Output the (X, Y) coordinate of the center of the cell containing the given text.  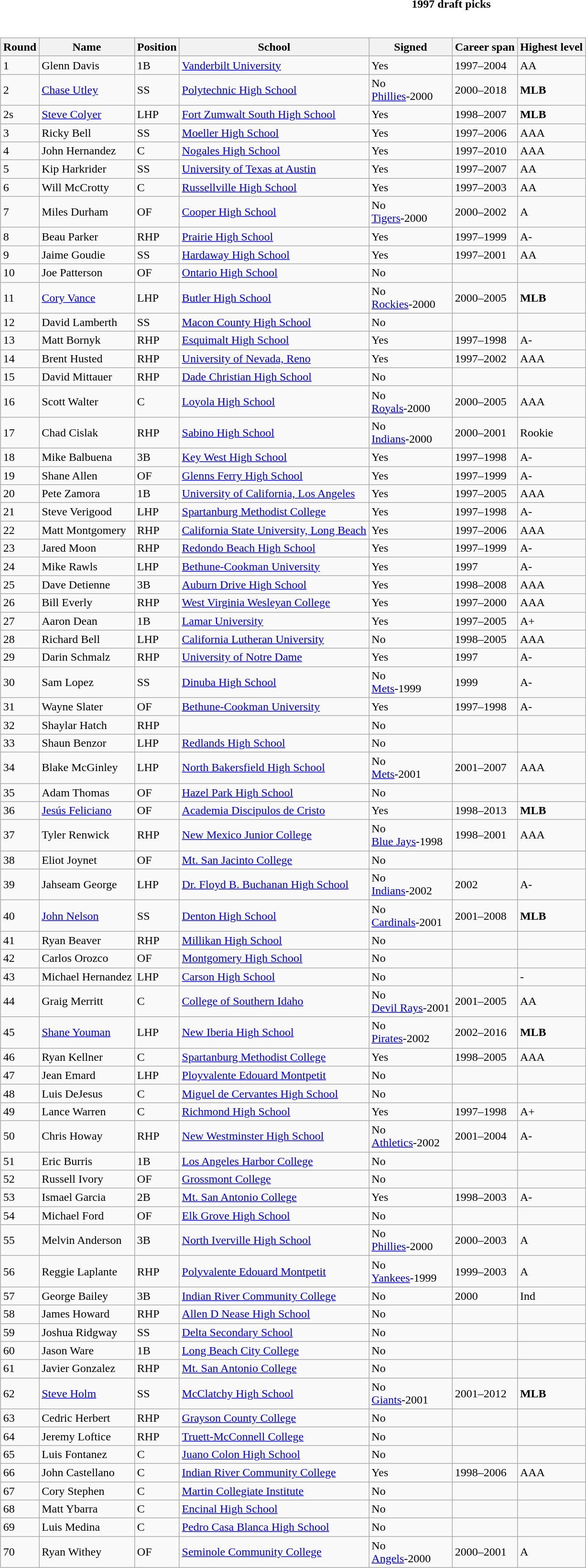
23 (20, 548)
Lance Warren (87, 1111)
Round (20, 47)
Matt Ybarra (87, 1509)
Millikan High School (274, 940)
1997–2000 (485, 603)
Jahseam George (87, 884)
6 (20, 187)
Luis DeJesus (87, 1093)
4 (20, 151)
Martin Collegiate Institute (274, 1491)
2002–2016 (485, 1033)
Nogales High School (274, 151)
NoMets-1999 (411, 682)
Jesús Feliciano (87, 811)
Ind (551, 1296)
1998–2013 (485, 811)
Auburn Drive High School (274, 585)
54 (20, 1216)
Montgomery High School (274, 958)
51 (20, 1161)
28 (20, 639)
Glenn Davis (87, 65)
66 (20, 1472)
Ployvalente Edouard Montpetit (274, 1075)
University of Nevada, Reno (274, 359)
55 (20, 1240)
65 (20, 1454)
38 (20, 860)
North Iverville High School (274, 1240)
67 (20, 1491)
Jared Moon (87, 548)
John Castellano (87, 1472)
McClatchy High School (274, 1393)
19 (20, 476)
37 (20, 836)
Carson High School (274, 977)
Shane Youman (87, 1033)
Hardaway High School (274, 255)
1998–2001 (485, 836)
Chris Howay (87, 1136)
Chase Utley (87, 90)
40 (20, 916)
31 (20, 707)
No Devil Rays-2001 (411, 1001)
5 (20, 169)
Richard Bell (87, 639)
NoIndians-2000 (411, 432)
Brent Husted (87, 359)
17 (20, 432)
Cedric Herbert (87, 1418)
Will McCrotty (87, 187)
2001–2007 (485, 768)
No Blue Jays-1998 (411, 836)
Richmond High School (274, 1111)
59 (20, 1332)
2000–2003 (485, 1240)
Mt. San Jacinto College (274, 860)
7 (20, 212)
Rookie (551, 432)
California Lutheran University (274, 639)
Bill Everly (87, 603)
- (551, 977)
New Mexico Junior College (274, 836)
Miles Durham (87, 212)
39 (20, 884)
Redondo Beach High School (274, 548)
Prairie High School (274, 237)
Mike Rawls (87, 566)
62 (20, 1393)
10 (20, 273)
Scott Walter (87, 402)
Jean Emard (87, 1075)
Aaron Dean (87, 621)
Adam Thomas (87, 792)
60 (20, 1350)
1999–2003 (485, 1272)
41 (20, 940)
Reggie Laplante (87, 1272)
California State University, Long Beach (274, 530)
Blake McGinley (87, 768)
Moeller High School (274, 132)
Luis Medina (87, 1527)
NoTigers-2000 (411, 212)
Lamar University (274, 621)
Position (157, 47)
University of Texas at Austin (274, 169)
Beau Parker (87, 237)
University of California, Los Angeles (274, 494)
No Angels-2000 (411, 1552)
Shaun Benzor (87, 743)
2001–2008 (485, 916)
68 (20, 1509)
43 (20, 977)
Encinal High School (274, 1509)
Chad Cislak (87, 432)
Hazel Park High School (274, 792)
West Virginia Wesleyan College (274, 603)
Pedro Casa Blanca High School (274, 1527)
15 (20, 377)
56 (20, 1272)
32 (20, 725)
Graig Merritt (87, 1001)
Cory Stephen (87, 1491)
Polytechnic High School (274, 90)
Juano Colon High School (274, 1454)
No Giants-2001 (411, 1393)
School (274, 47)
No Yankees-1999 (411, 1272)
NoCardinals-2001 (411, 916)
25 (20, 585)
Matt Bornyk (87, 340)
9 (20, 255)
13 (20, 340)
Delta Secondary School (274, 1332)
James Howard (87, 1314)
Melvin Anderson (87, 1240)
35 (20, 792)
Dr. Floyd B. Buchanan High School (274, 884)
Eric Burris (87, 1161)
24 (20, 566)
1998–2003 (485, 1198)
Polyvalente Edouard Montpetit (274, 1272)
Ryan Beaver (87, 940)
58 (20, 1314)
Michael Ford (87, 1216)
46 (20, 1057)
Joe Patterson (87, 273)
New Iberia High School (274, 1033)
42 (20, 958)
Russellville High School (274, 187)
Jeremy Loftice (87, 1436)
Grossmont College (274, 1179)
52 (20, 1179)
53 (20, 1198)
Miguel de Cervantes High School (274, 1093)
11 (20, 297)
2000–2002 (485, 212)
1997–2001 (485, 255)
Dinuba High School (274, 682)
14 (20, 359)
2001–2004 (485, 1136)
David Mittauer (87, 377)
26 (20, 603)
North Bakersfield High School (274, 768)
Glenns Ferry High School (274, 476)
12 (20, 322)
Long Beach City College (274, 1350)
Seminole Community College (274, 1552)
Steve Verigood (87, 512)
Mike Balbuena (87, 457)
45 (20, 1033)
22 (20, 530)
48 (20, 1093)
John Hernandez (87, 151)
1997–2002 (485, 359)
Tyler Renwick (87, 836)
College of Southern Idaho (274, 1001)
Matt Montgomery (87, 530)
Ontario High School (274, 273)
Redlands High School (274, 743)
1999 (485, 682)
Kip Harkrider (87, 169)
3 (20, 132)
69 (20, 1527)
21 (20, 512)
NoRoyals-2000 (411, 402)
70 (20, 1552)
Denton High School (274, 916)
Eliot Joynet (87, 860)
Jaime Goudie (87, 255)
Michael Hernandez (87, 977)
Esquimalt High School (274, 340)
Carlos Orozco (87, 958)
2001–2005 (485, 1001)
Los Angeles Harbor College (274, 1161)
Javier Gonzalez (87, 1369)
64 (20, 1436)
Sam Lopez (87, 682)
Wayne Slater (87, 707)
NoIndians-2002 (411, 884)
1997–2007 (485, 169)
47 (20, 1075)
NoAthletics-2002 (411, 1136)
Ismael Garcia (87, 1198)
Career span (485, 47)
Luis Fontanez (87, 1454)
Jason Ware (87, 1350)
NoMets-2001 (411, 768)
NoPirates-2002 (411, 1033)
Joshua Ridgway (87, 1332)
No Phillies-2000 (411, 1240)
Cooper High School (274, 212)
Cory Vance (87, 297)
Pete Zamora (87, 494)
Academia Discipulos de Cristo (274, 811)
18 (20, 457)
2000–2018 (485, 90)
49 (20, 1111)
1997–2010 (485, 151)
Shaylar Hatch (87, 725)
2000 (485, 1296)
Loyola High School (274, 402)
Highest level (551, 47)
Ryan Kellner (87, 1057)
2s (20, 114)
Russell Ivory (87, 1179)
2B (157, 1198)
Grayson County College (274, 1418)
Shane Allen (87, 476)
Truett-McConnell College (274, 1436)
1 (20, 65)
David Lamberth (87, 322)
NoRockies-2000 (411, 297)
Name (87, 47)
2001–2012 (485, 1393)
Darin Schmalz (87, 657)
29 (20, 657)
John Nelson (87, 916)
27 (20, 621)
Macon County High School (274, 322)
63 (20, 1418)
20 (20, 494)
University of Notre Dame (274, 657)
Dade Christian High School (274, 377)
New Westminster High School (274, 1136)
George Bailey (87, 1296)
44 (20, 1001)
Steve Colyer (87, 114)
30 (20, 682)
33 (20, 743)
Vanderbilt University (274, 65)
16 (20, 402)
1997–2004 (485, 65)
2 (20, 90)
Allen D Nease High School (274, 1314)
Signed (411, 47)
NoPhillies-2000 (411, 90)
8 (20, 237)
Steve Holm (87, 1393)
Fort Zumwalt South High School (274, 114)
50 (20, 1136)
Butler High School (274, 297)
1998–2008 (485, 585)
Sabino High School (274, 432)
Elk Grove High School (274, 1216)
1998–2006 (485, 1472)
1998–2007 (485, 114)
Ricky Bell (87, 132)
Ryan Withey (87, 1552)
1997–2003 (485, 187)
Key West High School (274, 457)
61 (20, 1369)
57 (20, 1296)
34 (20, 768)
2002 (485, 884)
Dave Detienne (87, 585)
36 (20, 811)
